Search for the cell housing the specified text and yield its [x, y] center coordinate. 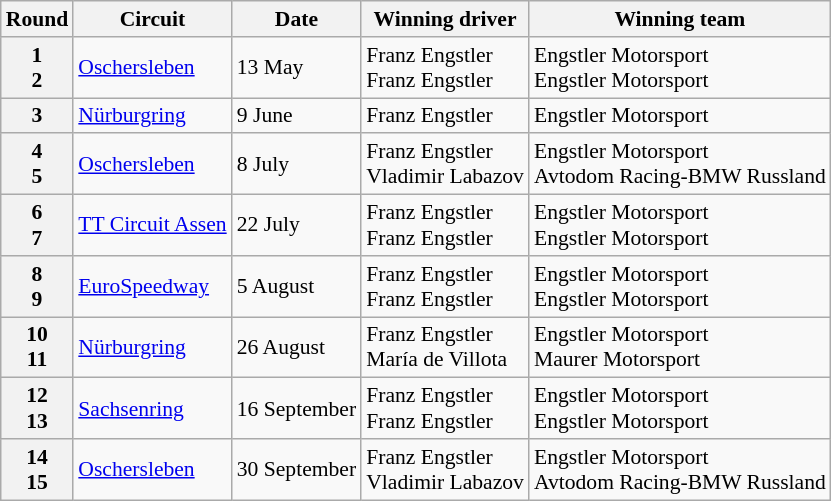
Franz Engstler [445, 116]
1415 [38, 470]
1213 [38, 408]
Round [38, 19]
Winning team [680, 19]
16 September [296, 408]
45 [38, 164]
67 [38, 226]
3 [38, 116]
Winning driver [445, 19]
Date [296, 19]
12 [38, 68]
Engstler MotorsportMaurer Motorsport [680, 348]
Sachsenring [152, 408]
Franz EngstlerMaría de Villota [445, 348]
8 July [296, 164]
22 July [296, 226]
89 [38, 286]
30 September [296, 470]
EuroSpeedway [152, 286]
Circuit [152, 19]
13 May [296, 68]
5 August [296, 286]
TT Circuit Assen [152, 226]
Engstler Motorsport [680, 116]
9 June [296, 116]
1011 [38, 348]
26 August [296, 348]
